Locate the cell with the specified text and output its (X, Y) center coordinate. 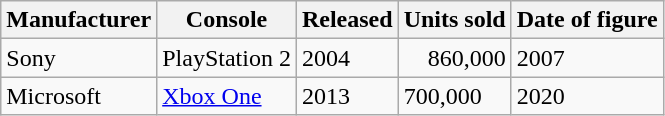
2007 (587, 58)
2004 (347, 58)
2020 (587, 96)
Released (347, 20)
860,000 (454, 58)
Microsoft (79, 96)
700,000 (454, 96)
Date of figure (587, 20)
Manufacturer (79, 20)
PlayStation 2 (227, 58)
Sony (79, 58)
Units sold (454, 20)
Xbox One (227, 96)
Console (227, 20)
2013 (347, 96)
